Pinpoint the cell where the given text exists, returning its [x, y] midpoint coordinate. 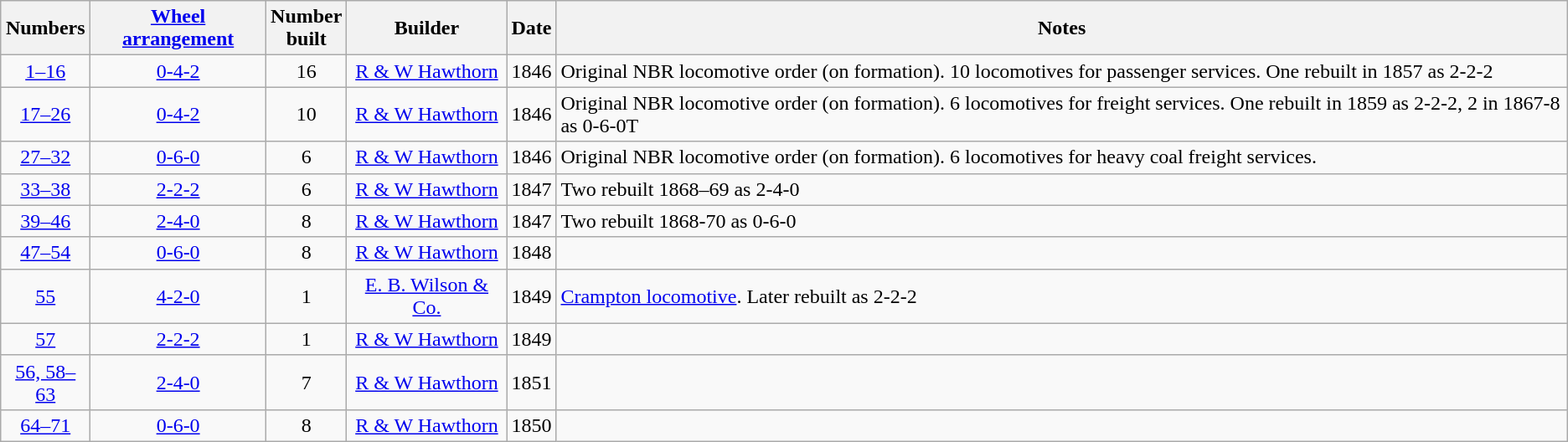
Two rebuilt 1868–69 as 2-4-0 [1062, 189]
10 [307, 114]
56, 58–63 [45, 382]
Numberbuilt [307, 28]
7 [307, 382]
Notes [1062, 28]
55 [45, 296]
Original NBR locomotive order (on formation). 6 locomotives for heavy coal freight services. [1062, 157]
16 [307, 71]
4-2-0 [178, 296]
64–71 [45, 425]
Wheel arrangement [178, 28]
39–46 [45, 221]
1–16 [45, 71]
Original NBR locomotive order (on formation). 10 locomotives for passenger services. One rebuilt in 1857 as 2-2-2 [1062, 71]
Two rebuilt 1868-70 as 0-6-0 [1062, 221]
E. B. Wilson & Co. [427, 296]
47–54 [45, 253]
17–26 [45, 114]
Date [531, 28]
1851 [531, 382]
27–32 [45, 157]
57 [45, 339]
33–38 [45, 189]
Crampton locomotive. Later rebuilt as 2-2-2 [1062, 296]
1850 [531, 425]
1848 [531, 253]
Numbers [45, 28]
Builder [427, 28]
Original NBR locomotive order (on formation). 6 locomotives for freight services. One rebuilt in 1859 as 2-2-2, 2 in 1867-8 as 0-6-0T [1062, 114]
